Locate the cell with the specified text and output its (X, Y) center coordinate. 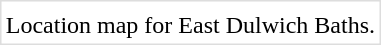
Location map for East Dulwich Baths. (190, 25)
